Return (x, y) of the center of cell containing provided text 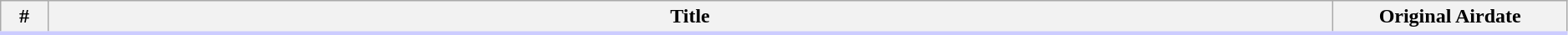
Original Airdate (1450, 17)
Title (690, 17)
# (24, 17)
